Extract the [x, y] coordinate from the center of the cell holding the provided text.  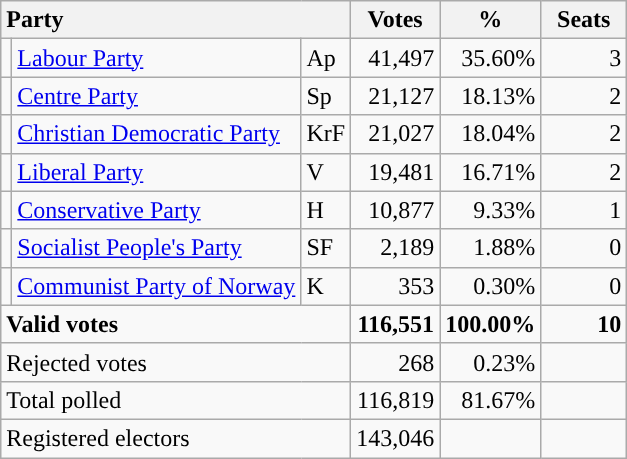
Total polled [176, 400]
19,481 [396, 172]
Registered electors [176, 438]
K [326, 286]
Votes [396, 20]
Party [176, 20]
16.71% [490, 172]
V [326, 172]
1.88% [490, 248]
Valid votes [176, 324]
Rejected votes [176, 362]
Christian Democratic Party [156, 134]
18.04% [490, 134]
% [490, 20]
116,551 [396, 324]
21,027 [396, 134]
Sp [326, 96]
353 [396, 286]
10,877 [396, 210]
0.30% [490, 286]
Socialist People's Party [156, 248]
81.67% [490, 400]
Communist Party of Norway [156, 286]
116,819 [396, 400]
1 [584, 210]
268 [396, 362]
10 [584, 324]
Seats [584, 20]
Labour Party [156, 58]
Centre Party [156, 96]
18.13% [490, 96]
Conservative Party [156, 210]
9.33% [490, 210]
100.00% [490, 324]
Liberal Party [156, 172]
Ap [326, 58]
SF [326, 248]
41,497 [396, 58]
0.23% [490, 362]
KrF [326, 134]
143,046 [396, 438]
35.60% [490, 58]
21,127 [396, 96]
H [326, 210]
2,189 [396, 248]
3 [584, 58]
